Return the [x, y] coordinate for the center point of the cell that contains the specified text.  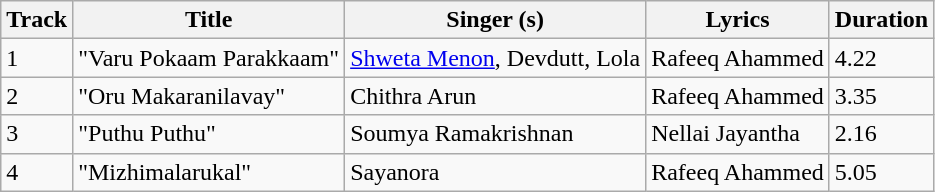
Nellai Jayantha [738, 134]
Singer (s) [496, 20]
Chithra Arun [496, 96]
3 [37, 134]
2 [37, 96]
Lyrics [738, 20]
"Mizhimalarukal" [209, 172]
"Puthu Puthu" [209, 134]
5.05 [881, 172]
4.22 [881, 58]
3.35 [881, 96]
1 [37, 58]
Soumya Ramakrishnan [496, 134]
4 [37, 172]
"Oru Makaranilavay" [209, 96]
Track [37, 20]
2.16 [881, 134]
"Varu Pokaam Parakkaam" [209, 58]
Duration [881, 20]
Shweta Menon, Devdutt, Lola [496, 58]
Title [209, 20]
Sayanora [496, 172]
